Scan for the cell matching the given text and deliver its [x, y] coordinate at center. 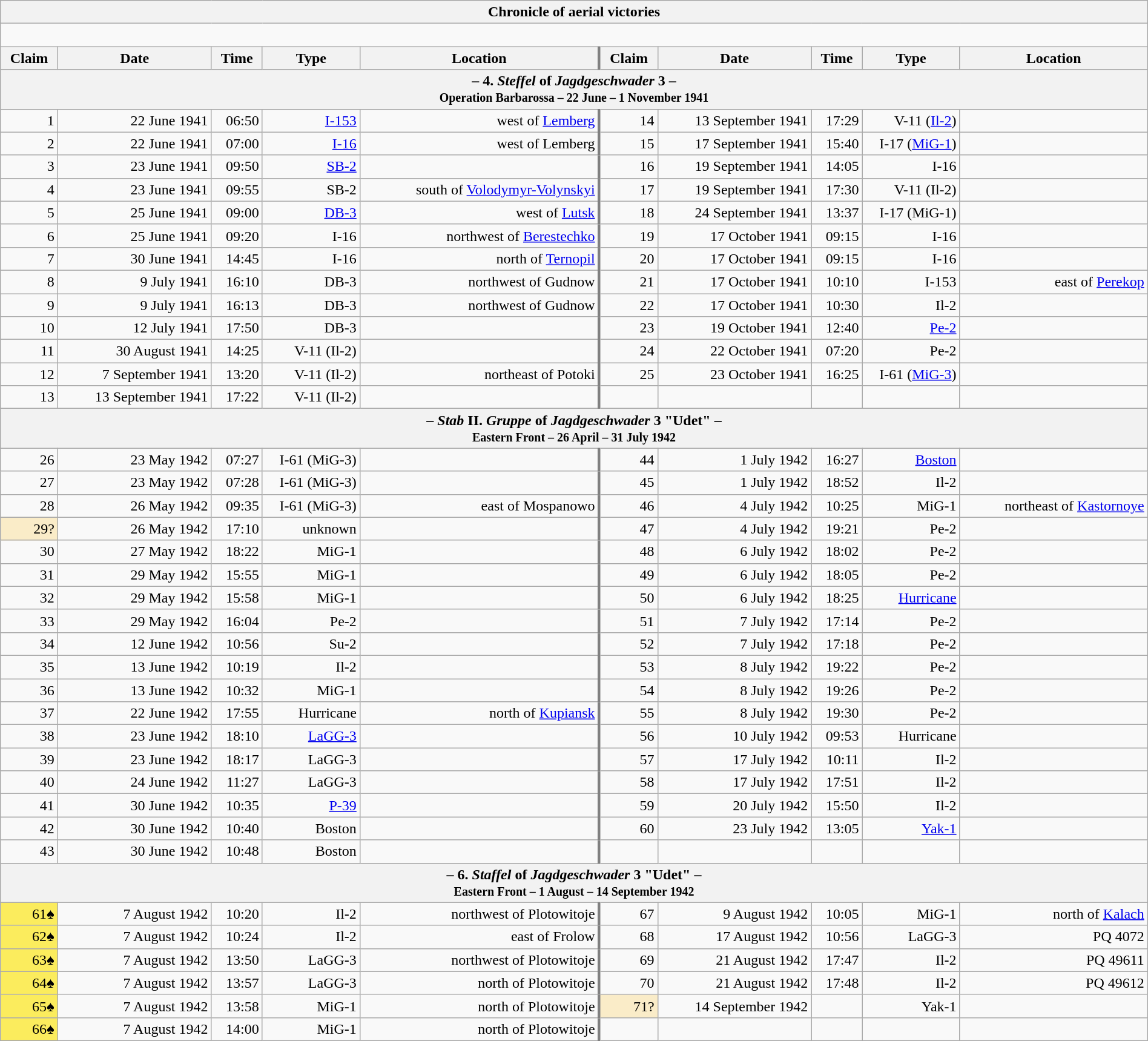
16 [628, 167]
5 [29, 213]
39 [29, 759]
north of Kalach [1054, 914]
13:50 [237, 960]
14:45 [237, 259]
19 [628, 236]
19 October 1941 [734, 328]
09:00 [237, 213]
east of Frolow [480, 937]
22 [628, 305]
17:47 [837, 960]
17:51 [837, 782]
29? [29, 529]
12 July 1941 [134, 328]
24 September 1941 [734, 213]
10 [29, 328]
13:58 [237, 1006]
22 June 1942 [134, 713]
1 [29, 121]
16:10 [237, 282]
35 [29, 667]
17:50 [237, 328]
25 [628, 374]
65♠ [29, 1006]
40 [29, 782]
70 [628, 983]
Su-2 [311, 644]
10:48 [237, 851]
66♠ [29, 1029]
9 [29, 305]
17:14 [837, 621]
36 [29, 690]
24 [628, 351]
17 September 1941 [734, 144]
09:53 [837, 736]
60 [628, 828]
16:27 [837, 460]
41 [29, 805]
46 [628, 506]
49 [628, 575]
15:55 [237, 575]
14:00 [237, 1029]
17:48 [837, 983]
13:05 [837, 828]
09:55 [237, 190]
33 [29, 621]
07:20 [837, 351]
17 August 1942 [734, 937]
51 [628, 621]
23 October 1941 [734, 374]
18:25 [837, 598]
20 July 1942 [734, 805]
9 August 1942 [734, 914]
12 June 1942 [134, 644]
07:28 [237, 483]
22 October 1941 [734, 351]
15:40 [837, 144]
55 [628, 713]
18:10 [237, 736]
northwest of Berestechko [480, 236]
10:40 [237, 828]
06:50 [237, 121]
18:22 [237, 552]
62♠ [29, 937]
27 May 1942 [134, 552]
57 [628, 759]
09:35 [237, 506]
3 [29, 167]
58 [628, 782]
19:22 [837, 667]
16:25 [837, 374]
northeast of Potoki [480, 374]
10:24 [237, 937]
6 [29, 236]
10:35 [237, 805]
18:05 [837, 575]
10:11 [837, 759]
– 6. Staffel of Jagdgeschwader 3 "Udet" –Eastern Front – 1 August – 14 September 1942 [574, 883]
30 June 1941 [134, 259]
8 [29, 282]
11:27 [237, 782]
09:20 [237, 236]
30 [29, 552]
14 September 1942 [734, 1006]
30 August 1941 [134, 351]
– 4. Steffel of Jagdgeschwader 3 –Operation Barbarossa – 22 June – 1 November 1941 [574, 90]
13 [29, 397]
unknown [311, 529]
17 [628, 190]
17:22 [237, 397]
20 [628, 259]
69 [628, 960]
17:30 [837, 190]
Chronicle of aerial victories [574, 12]
27 [29, 483]
50 [628, 598]
PQ 4072 [1054, 937]
east of Mospanowo [480, 506]
2 [29, 144]
67 [628, 914]
59 [628, 805]
07:27 [237, 460]
14 [628, 121]
10:20 [237, 914]
07:00 [237, 144]
54 [628, 690]
13:57 [237, 983]
43 [29, 851]
13:20 [237, 374]
19:26 [837, 690]
14:05 [837, 167]
17:18 [837, 644]
18 [628, 213]
64♠ [29, 983]
16:13 [237, 305]
P-39 [311, 805]
PQ 49612 [1054, 983]
17:55 [237, 713]
17:29 [837, 121]
10:30 [837, 305]
19:30 [837, 713]
– Stab II. Gruppe of Jagdgeschwader 3 "Udet" –Eastern Front – 26 April – 31 July 1942 [574, 429]
45 [628, 483]
53 [628, 667]
13:37 [837, 213]
48 [628, 552]
26 [29, 460]
18:02 [837, 552]
15:58 [237, 598]
14:25 [237, 351]
56 [628, 736]
42 [29, 828]
47 [628, 529]
38 [29, 736]
61♠ [29, 914]
10:25 [837, 506]
37 [29, 713]
28 [29, 506]
16:04 [237, 621]
71? [628, 1006]
7 September 1941 [134, 374]
PQ 49611 [1054, 960]
west of Lutsk [480, 213]
10:19 [237, 667]
09:50 [237, 167]
12 [29, 374]
21 [628, 282]
32 [29, 598]
south of Volodymyr-Volynskyi [480, 190]
23 July 1942 [734, 828]
4 [29, 190]
12:40 [837, 328]
10 July 1942 [734, 736]
17:10 [237, 529]
52 [628, 644]
18:17 [237, 759]
19:21 [837, 529]
68 [628, 937]
10:10 [837, 282]
31 [29, 575]
east of Perekop [1054, 282]
15 [628, 144]
11 [29, 351]
15:50 [837, 805]
34 [29, 644]
northeast of Kastornoye [1054, 506]
23 [628, 328]
63♠ [29, 960]
18:52 [837, 483]
north of Kupiansk [480, 713]
10:32 [237, 690]
44 [628, 460]
7 [29, 259]
north of Ternopil [480, 259]
24 June 1942 [134, 782]
10:05 [837, 914]
